Capture the cell that displays the provided text and extract its [x, y] central coordinate. 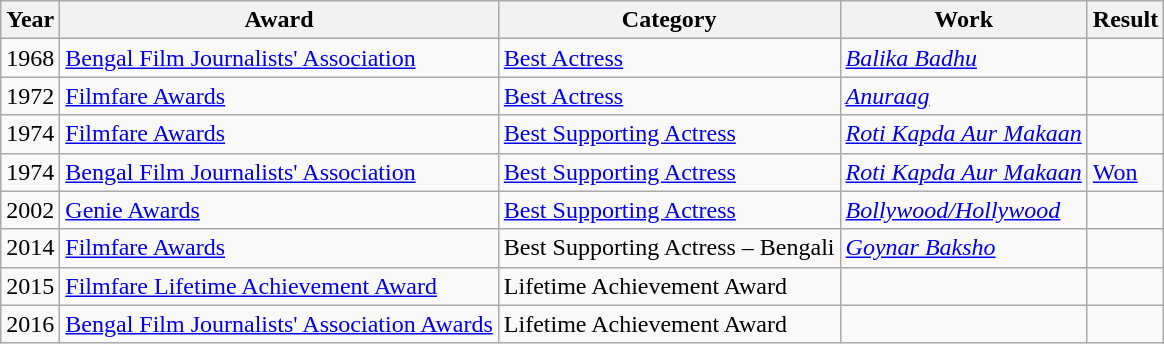
Year [30, 20]
Award [280, 20]
Best Supporting Actress – Bengali [669, 248]
Anuraag [964, 96]
Filmfare Lifetime Achievement Award [280, 286]
2002 [30, 210]
1968 [30, 58]
Goynar Baksho [964, 248]
Genie Awards [280, 210]
Bollywood/Hollywood [964, 210]
2016 [30, 324]
Result [1125, 20]
Category [669, 20]
2014 [30, 248]
Bengal Film Journalists' Association Awards [280, 324]
Work [964, 20]
Balika Badhu [964, 58]
2015 [30, 286]
Won [1125, 172]
1972 [30, 96]
